From the cell containing the given text, extract its center point as (X, Y) coordinate. 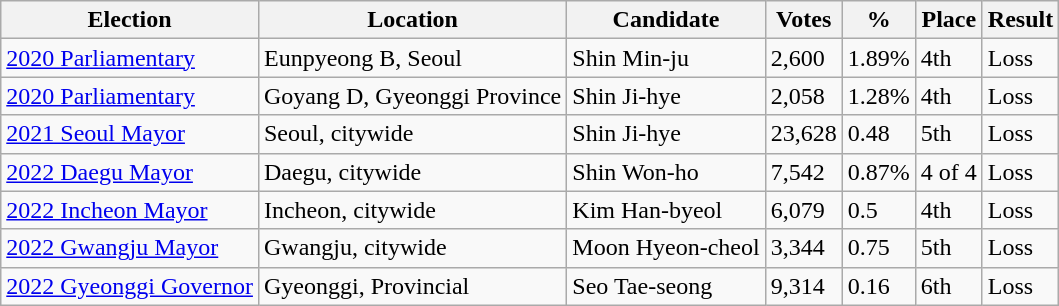
2021 Seoul Mayor (130, 134)
% (878, 20)
6th (948, 286)
Election (130, 20)
0.48 (878, 134)
Votes (804, 20)
1.89% (878, 58)
Result (1020, 20)
Eunpyeong B, Seoul (412, 58)
2022 Gyeonggi Governor (130, 286)
Goyang D, Gyeonggi Province (412, 96)
Seoul, citywide (412, 134)
2022 Gwangju Mayor (130, 248)
Kim Han-byeol (666, 210)
Place (948, 20)
2,600 (804, 58)
Location (412, 20)
Shin Min-ju (666, 58)
3,344 (804, 248)
0.87% (878, 172)
Gyeonggi, Provincial (412, 286)
23,628 (804, 134)
0.5 (878, 210)
2,058 (804, 96)
Incheon, citywide (412, 210)
9,314 (804, 286)
1.28% (878, 96)
Candidate (666, 20)
7,542 (804, 172)
Daegu, citywide (412, 172)
0.16 (878, 286)
Shin Won-ho (666, 172)
Seo Tae-seong (666, 286)
2022 Daegu Mayor (130, 172)
Gwangju, citywide (412, 248)
4 of 4 (948, 172)
6,079 (804, 210)
Moon Hyeon-cheol (666, 248)
0.75 (878, 248)
2022 Incheon Mayor (130, 210)
